Scan for the cell matching the given text and deliver its (X, Y) coordinate at center. 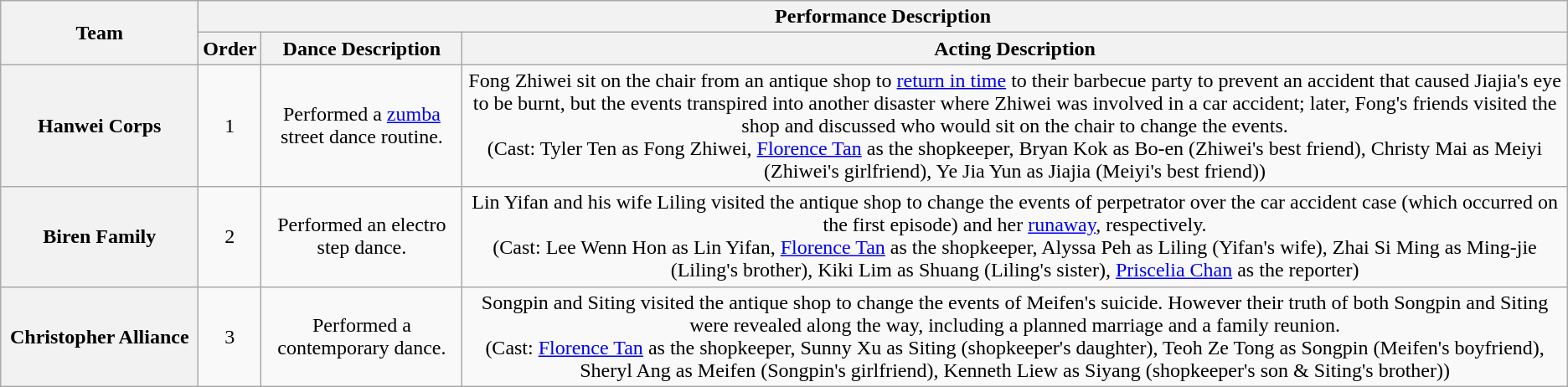
2 (230, 236)
Christopher Alliance (100, 337)
Performed an electro step dance. (362, 236)
3 (230, 337)
Performed a contemporary dance. (362, 337)
Hanwei Corps (100, 126)
Team (100, 33)
Biren Family (100, 236)
Acting Description (1015, 49)
Performed a zumba street dance routine. (362, 126)
1 (230, 126)
Order (230, 49)
Dance Description (362, 49)
Performance Description (883, 17)
